Scan for the cell matching the given text and deliver its [x, y] coordinate at center. 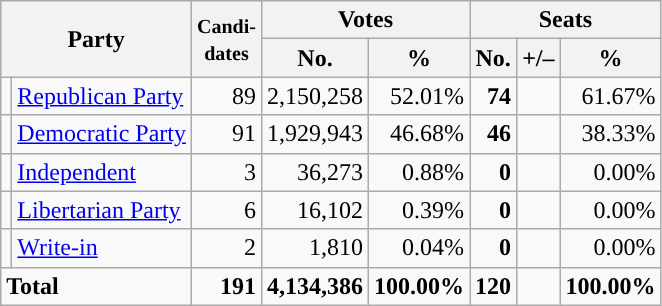
Votes [365, 20]
74 [494, 96]
61.67% [610, 96]
16,102 [314, 210]
46.68% [420, 134]
36,273 [314, 172]
191 [226, 286]
6 [226, 210]
2 [226, 248]
46 [494, 134]
2,150,258 [314, 96]
Seats [566, 20]
+/– [538, 58]
0.39% [420, 210]
Candi-dates [226, 39]
52.01% [420, 96]
0.04% [420, 248]
Total [96, 286]
0.88% [420, 172]
1,929,943 [314, 134]
Independent [102, 172]
38.33% [610, 134]
Write-in [102, 248]
Libertarian Party [102, 210]
1,810 [314, 248]
120 [494, 286]
Republican Party [102, 96]
91 [226, 134]
3 [226, 172]
89 [226, 96]
Party [96, 39]
Democratic Party [102, 134]
4,134,386 [314, 286]
